Determine the [X, Y] coordinate at the center of the cell enclosing the given text.  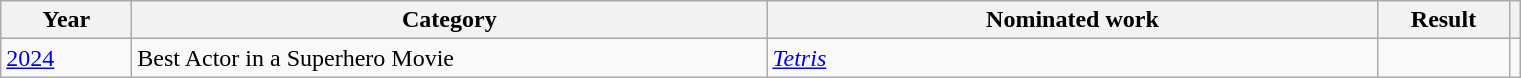
Nominated work [1072, 20]
Tetris [1072, 58]
Best Actor in a Superhero Movie [450, 58]
Year [66, 20]
2024 [66, 58]
Category [450, 20]
Result [1444, 20]
